Return (x, y) of the center of cell containing provided text 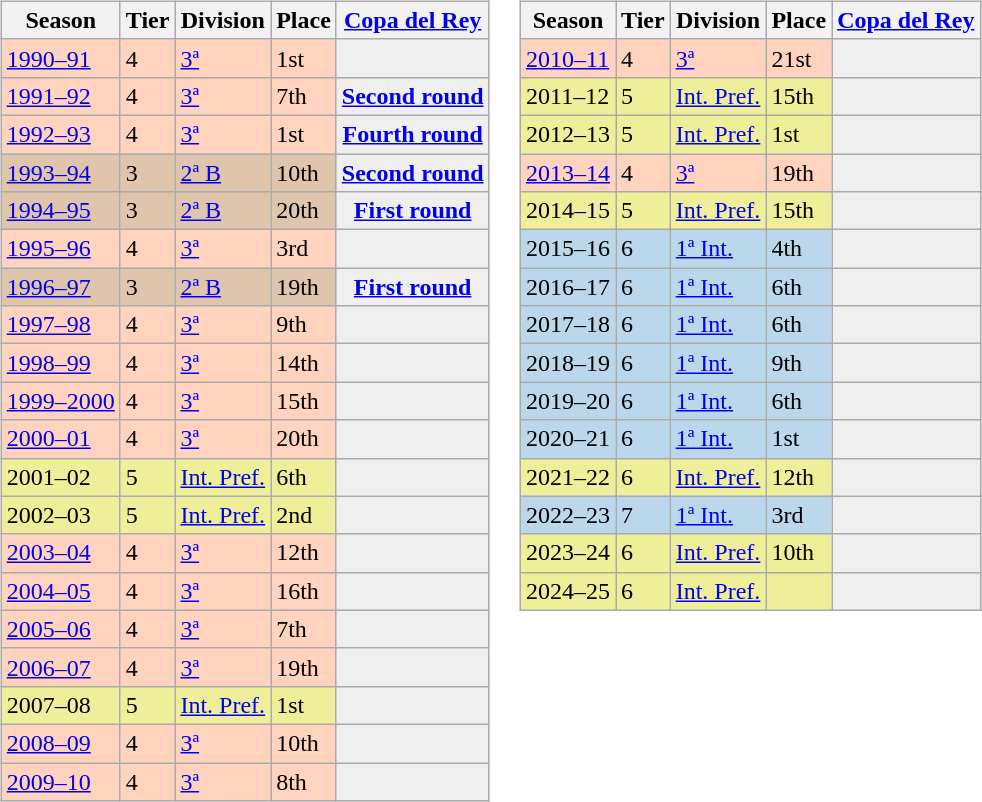
1999–2000 (60, 401)
2019–20 (568, 401)
7 (644, 515)
14th (304, 363)
2001–02 (60, 477)
2008–09 (60, 743)
1991–92 (60, 96)
1993–94 (60, 173)
1997–98 (60, 325)
2024–25 (568, 591)
2017–18 (568, 325)
16th (304, 591)
2018–19 (568, 363)
8th (304, 781)
Fourth round (412, 134)
2nd (304, 515)
2002–03 (60, 515)
2022–23 (568, 515)
2010–11 (568, 58)
2000–01 (60, 439)
2020–21 (568, 439)
2013–14 (568, 173)
1992–93 (60, 134)
1995–96 (60, 249)
21st (799, 58)
2012–13 (568, 134)
2015–16 (568, 249)
2023–24 (568, 553)
1996–97 (60, 287)
1990–91 (60, 58)
4th (799, 249)
1994–95 (60, 211)
2005–06 (60, 629)
2007–08 (60, 705)
2003–04 (60, 553)
2016–17 (568, 287)
1998–99 (60, 363)
2011–12 (568, 96)
2006–07 (60, 667)
2014–15 (568, 211)
2021–22 (568, 477)
2004–05 (60, 591)
2009–10 (60, 781)
